Provide the (X, Y) coordinate of the cell's center where the given text is located.  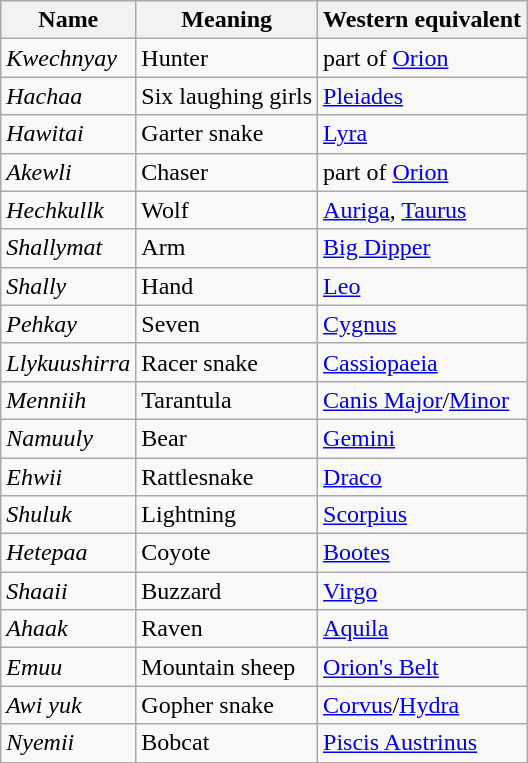
Kwechnyay (68, 58)
Lightning (227, 515)
Arm (227, 248)
Garter snake (227, 134)
Emuu (68, 667)
Racer snake (227, 362)
Rattlesnake (227, 477)
Chaser (227, 172)
Big Dipper (422, 248)
Menniih (68, 400)
Wolf (227, 210)
Raven (227, 629)
Awi yuk (68, 705)
Pehkay (68, 324)
Shally (68, 286)
Seven (227, 324)
Virgo (422, 591)
Buzzard (227, 591)
Hachaa (68, 96)
Scorpius (422, 515)
Hetepaa (68, 553)
Nyemii (68, 743)
Western equivalent (422, 20)
Hand (227, 286)
Coyote (227, 553)
Name (68, 20)
Hawitai (68, 134)
Auriga, Taurus (422, 210)
Bootes (422, 553)
Piscis Austrinus (422, 743)
Hechkullk (68, 210)
Hunter (227, 58)
Gemini (422, 438)
Meaning (227, 20)
Bobcat (227, 743)
Orion's Belt (422, 667)
Llykuushirra (68, 362)
Cassiopaeia (422, 362)
Akewli (68, 172)
Aquila (422, 629)
Bear (227, 438)
Tarantula (227, 400)
Leo (422, 286)
Ehwii (68, 477)
Six laughing girls (227, 96)
Draco (422, 477)
Pleiades (422, 96)
Lyra (422, 134)
Cygnus (422, 324)
Mountain sheep (227, 667)
Shuluk (68, 515)
Gopher snake (227, 705)
Ahaak (68, 629)
Corvus/Hydra (422, 705)
Shallymat (68, 248)
Canis Major/Minor (422, 400)
Shaaii (68, 591)
Namuuly (68, 438)
